Return the [x, y] coordinate for the center point of the cell that contains the specified text.  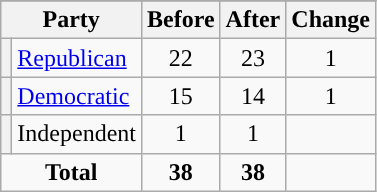
14 [253, 96]
After [253, 20]
15 [180, 96]
Republican [77, 58]
Independent [77, 134]
Change [331, 20]
Before [180, 20]
22 [180, 58]
Democratic [77, 96]
Party [72, 20]
Total [72, 172]
23 [253, 58]
